Output the (x, y) coordinate of the center of the cell containing the given text.  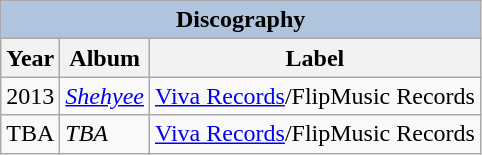
Shehyee (105, 96)
Album (105, 58)
Discography (241, 20)
Year (30, 58)
2013 (30, 96)
Label (314, 58)
